Pinpoint the cell where the given text exists, returning its (X, Y) midpoint coordinate. 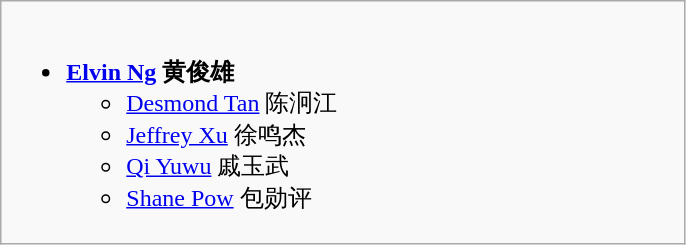
Elvin Ng 黄俊雄Desmond Tan 陈泂江Jeffrey Xu 徐鸣杰Qi Yuwu 戚玉武Shane Pow 包勋评 (344, 123)
